Scan for the cell matching the given text and deliver its (x, y) coordinate at center. 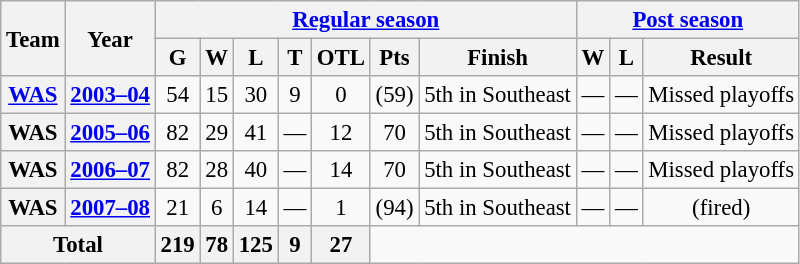
78 (216, 245)
2007–08 (110, 208)
1 (342, 208)
(94) (394, 208)
219 (178, 245)
40 (256, 170)
2006–07 (110, 170)
Team (33, 38)
29 (216, 133)
28 (216, 170)
(59) (394, 95)
41 (256, 133)
Result (721, 58)
Post season (688, 20)
Finish (498, 58)
Year (110, 38)
125 (256, 245)
2005–06 (110, 133)
15 (216, 95)
T (294, 58)
(fired) (721, 208)
Pts (394, 58)
2003–04 (110, 95)
12 (342, 133)
27 (342, 245)
54 (178, 95)
Regular season (366, 20)
30 (256, 95)
0 (342, 95)
6 (216, 208)
G (178, 58)
OTL (342, 58)
21 (178, 208)
Total (78, 245)
